Detect which cell encompasses the target text, then output its [X, Y] center coordinate. 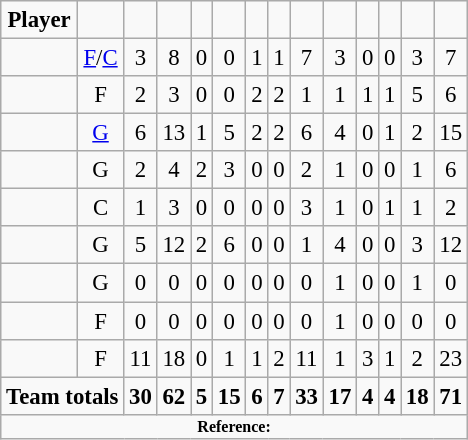
13 [174, 133]
Player [40, 20]
71 [450, 396]
17 [340, 396]
8 [174, 58]
F/C [100, 58]
33 [306, 396]
62 [174, 396]
Team totals [62, 396]
30 [140, 396]
C [100, 208]
Reference: [234, 426]
23 [450, 358]
